Find where the given text appears and provide that cell's center as (X, Y) coordinate. 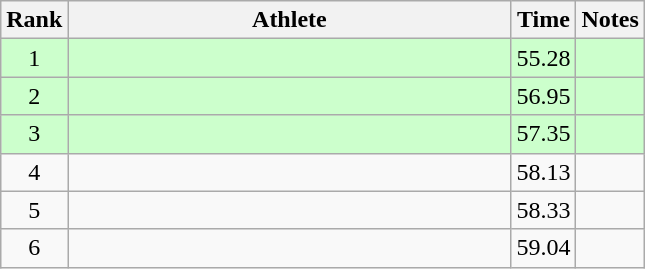
59.04 (544, 248)
57.35 (544, 134)
5 (34, 210)
Notes (610, 20)
Rank (34, 20)
1 (34, 58)
4 (34, 172)
58.13 (544, 172)
Athlete (290, 20)
56.95 (544, 96)
Time (544, 20)
6 (34, 248)
2 (34, 96)
58.33 (544, 210)
3 (34, 134)
55.28 (544, 58)
